Output the [x, y] coordinate of the center of the cell containing the given text.  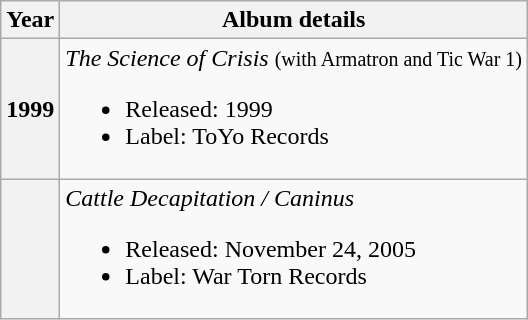
Cattle Decapitation / CaninusReleased: November 24, 2005Label: War Torn Records [294, 249]
The Science of Crisis (with Armatron and Tic War 1)Released: 1999Label: ToYo Records [294, 109]
Album details [294, 20]
Year [30, 20]
1999 [30, 109]
